For the text-containing cell, return its midpoint in [X, Y] coordinate format. 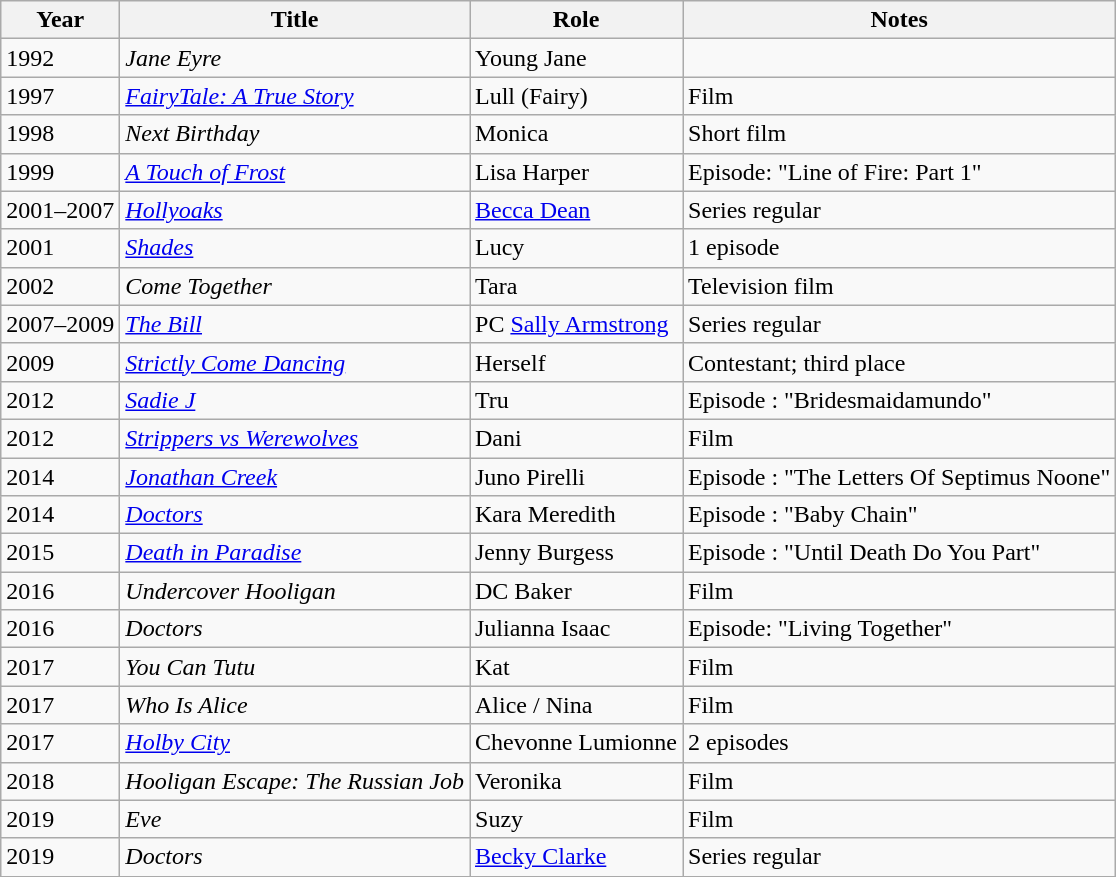
Come Together [295, 286]
The Bill [295, 324]
2 episodes [900, 743]
Who Is Alice [295, 705]
Episode : "Bridesmaidamundo" [900, 400]
Becca Dean [576, 210]
Strippers vs Werewolves [295, 438]
Holby City [295, 743]
Eve [295, 819]
2002 [60, 286]
Hooligan Escape: The Russian Job [295, 781]
Lull (Fairy) [576, 96]
Kara Meredith [576, 515]
You Can Tutu [295, 667]
Young Jane [576, 58]
Title [295, 20]
Kat [576, 667]
Tru [576, 400]
1998 [60, 134]
2018 [60, 781]
1997 [60, 96]
Jenny Burgess [576, 553]
Lisa Harper [576, 172]
Episode : "Until Death Do You Part" [900, 553]
Tara [576, 286]
1992 [60, 58]
Contestant; third place [900, 362]
Suzy [576, 819]
Next Birthday [295, 134]
Jane Eyre [295, 58]
Shades [295, 248]
Julianna Isaac [576, 629]
Television film [900, 286]
FairyTale: A True Story [295, 96]
A Touch of Frost [295, 172]
Alice / Nina [576, 705]
Undercover Hooligan [295, 591]
Sadie J [295, 400]
DC Baker [576, 591]
Role [576, 20]
Strictly Come Dancing [295, 362]
Chevonne Lumionne [576, 743]
1 episode [900, 248]
Veronika [576, 781]
Monica [576, 134]
2015 [60, 553]
Episode : "The Letters Of Septimus Noone" [900, 477]
Lucy [576, 248]
Short film [900, 134]
Episode: "Line of Fire: Part 1" [900, 172]
Episode: "Living Together" [900, 629]
1999 [60, 172]
2001 [60, 248]
Episode : "Baby Chain" [900, 515]
Notes [900, 20]
Becky Clarke [576, 857]
PC Sally Armstrong [576, 324]
Hollyoaks [295, 210]
Jonathan Creek [295, 477]
Death in Paradise [295, 553]
Juno Pirelli [576, 477]
2007–2009 [60, 324]
2009 [60, 362]
2001–2007 [60, 210]
Herself [576, 362]
Dani [576, 438]
Year [60, 20]
